Identify which cell holds the provided text, then report its [x, y] central coordinate. 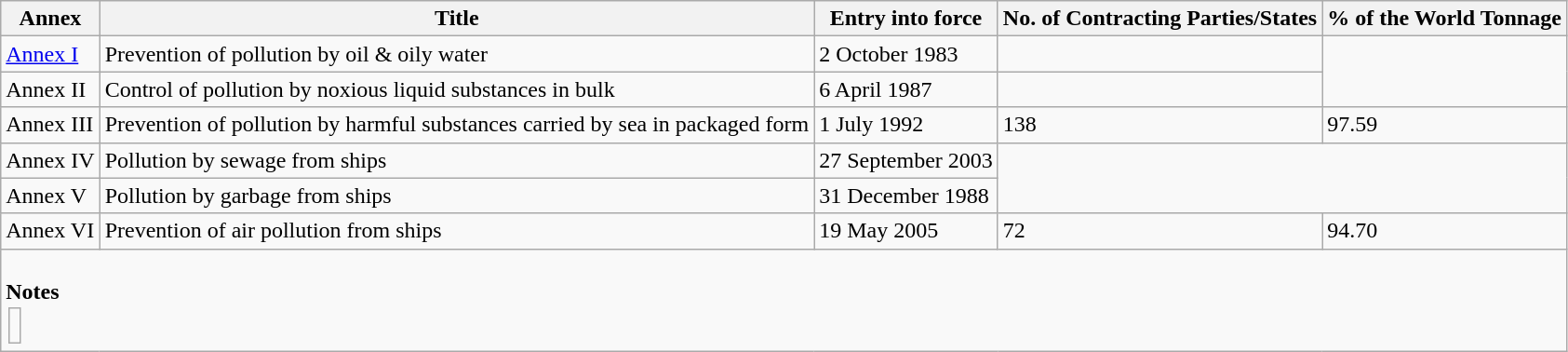
Title [457, 19]
72 [1159, 231]
138 [1159, 125]
Annex III [50, 125]
No. of Contracting Parties/States [1159, 19]
2 October 1983 [906, 54]
Annex V [50, 196]
Annex [50, 19]
Prevention of pollution by harmful substances carried by sea in packaged form [457, 125]
19 May 2005 [906, 231]
27 September 2003 [906, 160]
Annex II [50, 89]
97.59 [1444, 125]
Annex IV [50, 160]
Entry into force [906, 19]
Annex VI [50, 231]
Prevention of pollution by oil & oily water [457, 54]
% of the World Tonnage [1444, 19]
Pollution by garbage from ships [457, 196]
Prevention of air pollution from ships [457, 231]
Annex I [50, 54]
31 December 1988 [906, 196]
Pollution by sewage from ships [457, 160]
6 April 1987 [906, 89]
94.70 [1444, 231]
1 July 1992 [906, 125]
Notes [784, 300]
Control of pollution by noxious liquid substances in bulk [457, 89]
